Determine the [X, Y] coordinate at the center of the cell enclosing the given text.  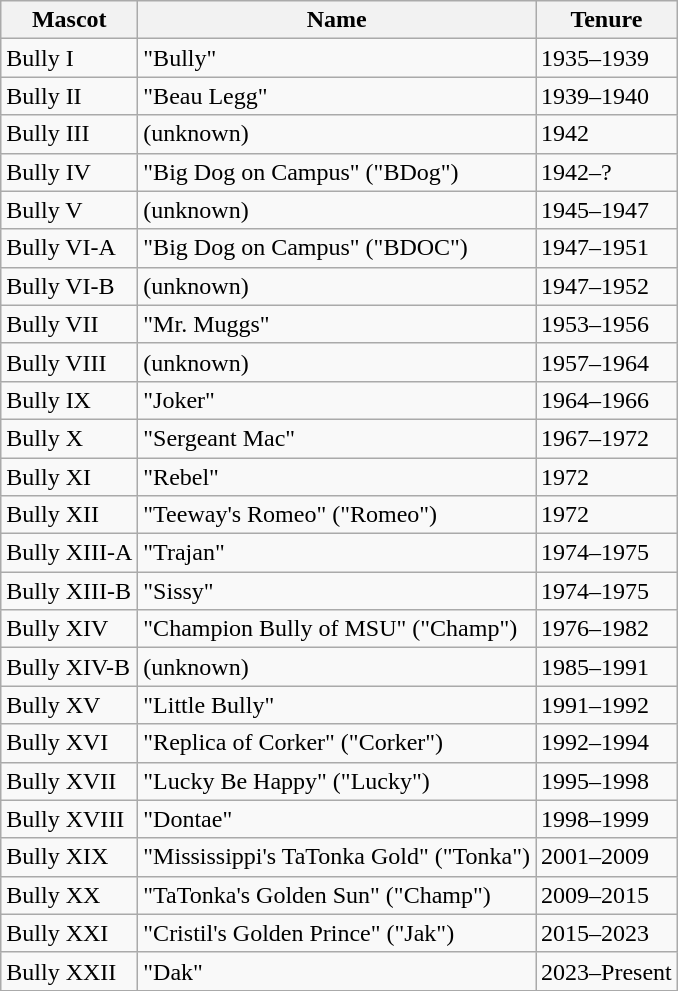
Bully V [70, 210]
Bully XVIII [70, 819]
1939–1940 [607, 96]
Bully XIII-B [70, 591]
Bully VII [70, 324]
"Cristil's Golden Prince" ("Jak") [337, 933]
Bully VI-A [70, 248]
"Teeway's Romeo" ("Romeo") [337, 515]
Bully III [70, 134]
1942 [607, 134]
Bully XIV-B [70, 667]
Bully XIV [70, 629]
1995–1998 [607, 781]
Bully II [70, 96]
1935–1939 [607, 58]
Bully XV [70, 705]
1945–1947 [607, 210]
1957–1964 [607, 362]
"Big Dog on Campus" ("BDOC") [337, 248]
"Mississippi's TaTonka Gold" ("Tonka") [337, 857]
"Champion Bully of MSU" ("Champ") [337, 629]
"Lucky Be Happy" ("Lucky") [337, 781]
"Trajan" [337, 553]
2015–2023 [607, 933]
Bully XVI [70, 743]
"Bully" [337, 58]
Bully VI-B [70, 286]
Bully X [70, 438]
"Mr. Muggs" [337, 324]
2009–2015 [607, 895]
"Big Dog on Campus" ("BDog") [337, 172]
"Dak" [337, 971]
1976–1982 [607, 629]
1967–1972 [607, 438]
1964–1966 [607, 400]
Bully XX [70, 895]
Bully IV [70, 172]
Bully XXI [70, 933]
Bully IX [70, 400]
Bully XII [70, 515]
"Rebel" [337, 477]
Bully VIII [70, 362]
1947–1952 [607, 286]
1985–1991 [607, 667]
2023–Present [607, 971]
Bully XIX [70, 857]
1998–1999 [607, 819]
Bully XXII [70, 971]
Bully XVII [70, 781]
"TaTonka's Golden Sun" ("Champ") [337, 895]
"Sergeant Mac" [337, 438]
Tenure [607, 20]
"Sissy" [337, 591]
1992–1994 [607, 743]
Bully I [70, 58]
"Beau Legg" [337, 96]
"Dontae" [337, 819]
Bully XI [70, 477]
"Joker" [337, 400]
1953–1956 [607, 324]
"Replica of Corker" ("Corker") [337, 743]
1991–1992 [607, 705]
Bully XIII-A [70, 553]
2001–2009 [607, 857]
1947–1951 [607, 248]
Name [337, 20]
Mascot [70, 20]
1942–? [607, 172]
"Little Bully" [337, 705]
